Determine the (x, y) coordinate at the center of the cell enclosing the given text.  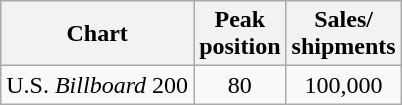
Chart (98, 34)
Sales/shipments (344, 34)
100,000 (344, 85)
80 (240, 85)
U.S. Billboard 200 (98, 85)
Peakposition (240, 34)
